Identify which cell holds the provided text, then report its [x, y] central coordinate. 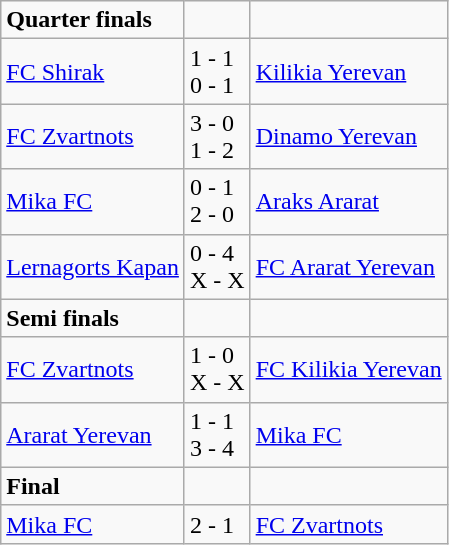
1 - 13 - 4 [217, 434]
1 - 0X - X [217, 370]
FC Kilikia Yerevan [348, 370]
FC Shirak [93, 72]
Araks Ararat [348, 202]
1 - 10 - 1 [217, 72]
Final [93, 486]
0 - 12 - 0 [217, 202]
Ararat Yerevan [93, 434]
FC Ararat Yerevan [348, 266]
Quarter finals [93, 20]
0 - 4X - X [217, 266]
Kilikia Yerevan [348, 72]
Semi finals [93, 318]
3 - 01 - 2 [217, 136]
2 - 1 [217, 524]
Lernagorts Kapan [93, 266]
Dinamo Yerevan [348, 136]
